Return the (x, y) coordinate for the center point of the cell that contains the specified text.  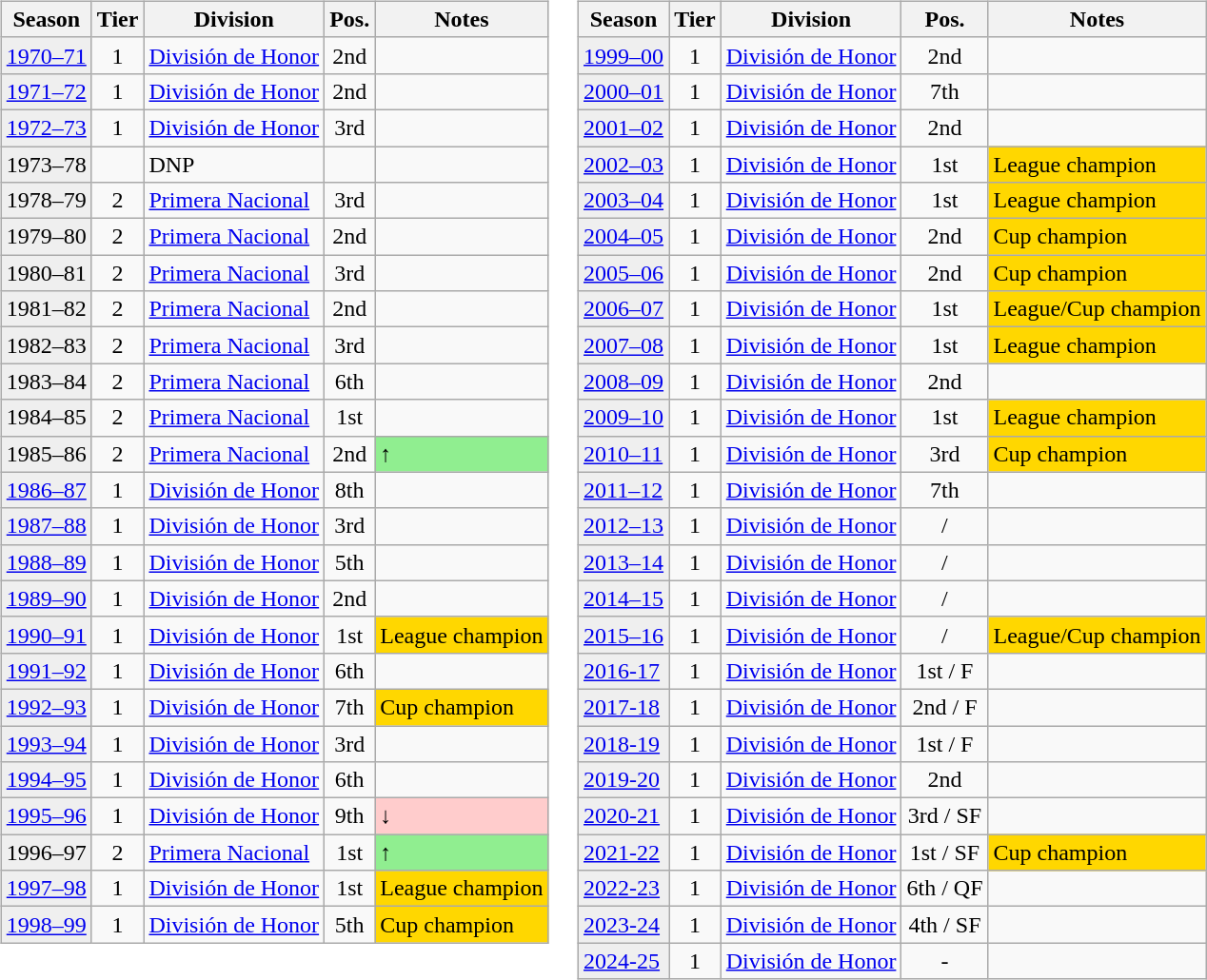
2000–01 (624, 91)
2018-19 (624, 743)
1982–83 (46, 345)
2017-18 (624, 707)
2003–04 (624, 201)
2020-21 (624, 816)
1990–91 (46, 635)
2nd / F (944, 707)
2014–15 (624, 598)
1992–93 (46, 707)
2006–07 (624, 309)
2019-20 (624, 780)
- (944, 961)
1970–71 (46, 55)
2024-25 (624, 961)
1973–78 (46, 165)
1996–97 (46, 853)
2012–13 (624, 526)
2002–03 (624, 165)
1989–90 (46, 598)
2005–06 (624, 273)
1999–00 (624, 55)
1979–80 (46, 237)
1991–92 (46, 671)
1981–82 (46, 309)
1998–99 (46, 925)
6th / QF (944, 889)
2008–09 (624, 382)
1983–84 (46, 382)
DNP (234, 165)
1987–88 (46, 526)
1997–98 (46, 889)
2016-17 (624, 671)
2023-24 (624, 925)
1st / SF (944, 853)
2021-22 (624, 853)
1972–73 (46, 127)
1980–81 (46, 273)
2001–02 (624, 127)
1994–95 (46, 780)
2009–10 (624, 418)
2004–05 (624, 237)
3rd / SF (944, 816)
1971–72 (46, 91)
1995–96 (46, 816)
2013–14 (624, 562)
1978–79 (46, 201)
1993–94 (46, 743)
↓ (462, 816)
9th (350, 816)
2007–08 (624, 345)
1988–89 (46, 562)
2015–16 (624, 635)
1984–85 (46, 418)
1986–87 (46, 490)
8th (350, 490)
1985–86 (46, 454)
4th / SF (944, 925)
2011–12 (624, 490)
2010–11 (624, 454)
2022-23 (624, 889)
